Extract the (x, y) coordinate from the center of the cell holding the provided text.  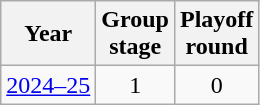
0 (216, 85)
1 (136, 85)
Groupstage (136, 34)
Playoffround (216, 34)
Year (48, 34)
2024–25 (48, 85)
